From the cell containing the given text, extract its center point as (x, y) coordinate. 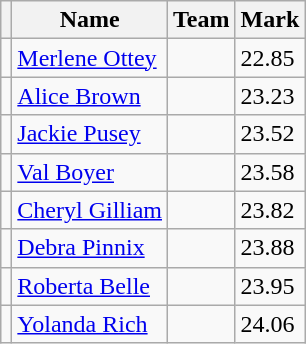
23.58 (270, 172)
Mark (270, 20)
Debra Pinnix (90, 248)
23.88 (270, 248)
23.82 (270, 210)
23.52 (270, 134)
23.95 (270, 286)
Cheryl Gilliam (90, 210)
Roberta Belle (90, 286)
Val Boyer (90, 172)
Jackie Pusey (90, 134)
Team (202, 20)
Name (90, 20)
22.85 (270, 58)
Merlene Ottey (90, 58)
24.06 (270, 324)
23.23 (270, 96)
Yolanda Rich (90, 324)
Alice Brown (90, 96)
